Scan for the cell matching the given text and deliver its [X, Y] coordinate at center. 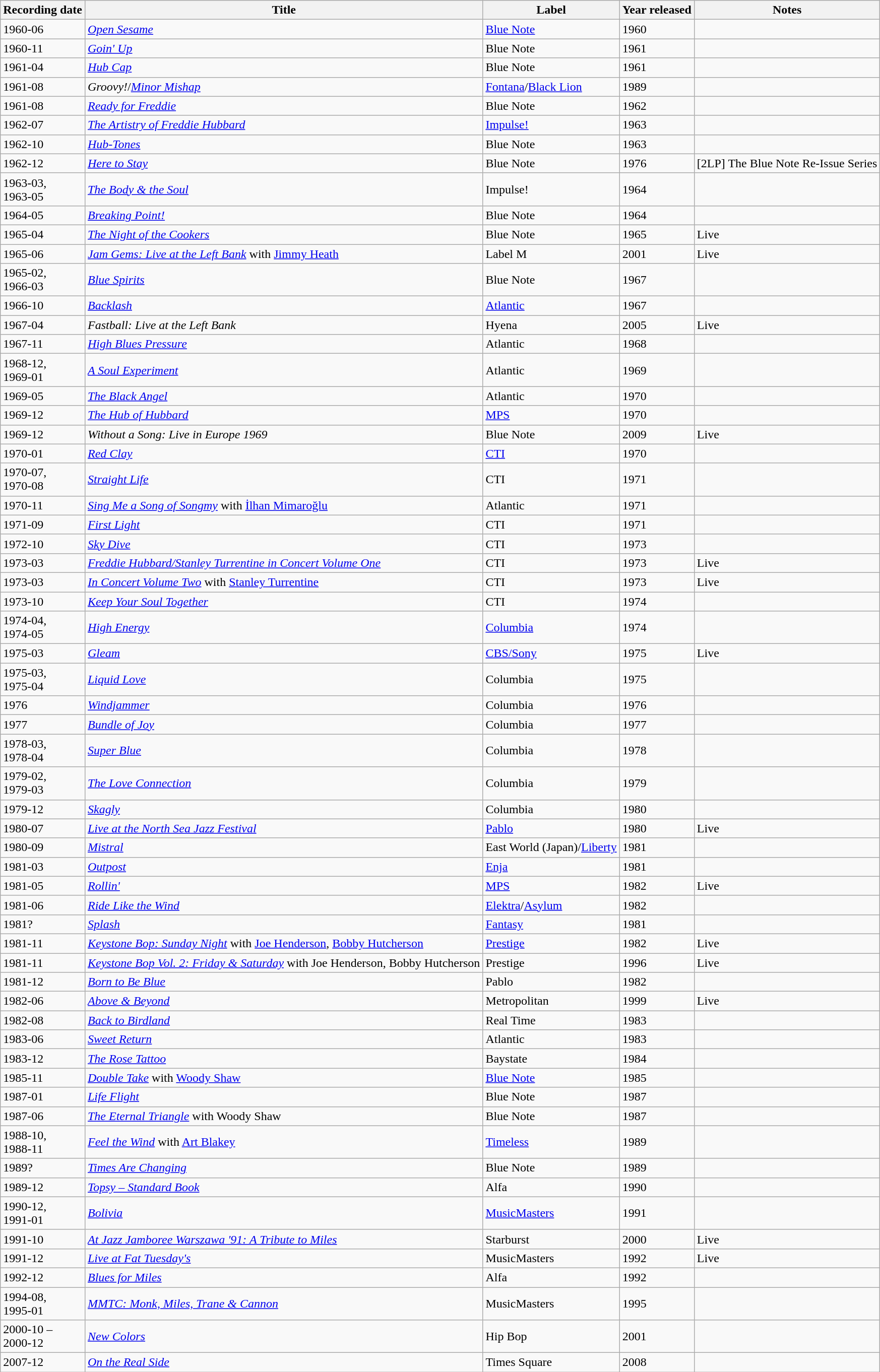
1981-06 [43, 905]
Liquid Love [283, 679]
[2LP] The Blue Note Re-Issue Series [787, 163]
Recording date [43, 10]
2009 [657, 434]
Born to Be Blue [283, 982]
The Black Angel [283, 396]
Splash [283, 924]
High Energy [283, 628]
1963-03, 1963-05 [43, 189]
1987-01 [43, 1097]
Breaking Point! [283, 215]
Ready for Freddie [283, 106]
1983-12 [43, 1059]
The Night of the Cookers [283, 234]
1965-06 [43, 253]
1981? [43, 924]
The Body & the Soul [283, 189]
1991-10 [43, 1239]
Metropolitan [551, 1001]
Hub Cap [283, 68]
1994-08, 1995-01 [43, 1303]
1972-10 [43, 544]
1991 [657, 1213]
1971-09 [43, 525]
Open Sesame [283, 29]
Above & Beyond [283, 1001]
Sky Dive [283, 544]
1984 [657, 1059]
Enja [551, 867]
1973-10 [43, 601]
Without a Song: Live in Europe 1969 [283, 434]
1985 [657, 1078]
1962-12 [43, 163]
Double Take with Woody Shaw [283, 1078]
1981-12 [43, 982]
Live at Fat Tuesday's [283, 1258]
First Light [283, 525]
Bolivia [283, 1213]
1962-07 [43, 125]
High Blues Pressure [283, 344]
Title [283, 10]
2000-10 – 2000-12 [43, 1336]
Label [551, 10]
1965-04 [43, 234]
At Jazz Jamboree Warszawa '91: A Tribute to Miles [283, 1239]
2005 [657, 325]
1968 [657, 344]
1995 [657, 1303]
1964-05 [43, 215]
1992-12 [43, 1277]
Straight Life [283, 480]
Notes [787, 10]
1996 [657, 963]
Starburst [551, 1239]
1969 [657, 370]
1965 [657, 234]
A Soul Experiment [283, 370]
1962-10 [43, 144]
The Eternal Triangle with Woody Shaw [283, 1116]
Backlash [283, 306]
The Artistry of Freddie Hubbard [283, 125]
MMTC: Monk, Miles, Trane & Cannon [283, 1303]
Groovy!/Minor Mishap [283, 87]
Label M [551, 253]
Keep Your Soul Together [283, 601]
The Love Connection [283, 783]
Elektra/Asylum [551, 905]
Life Flight [283, 1097]
In Concert Volume Two with Stanley Turrentine [283, 582]
Rollin' [283, 886]
1981-05 [43, 886]
1970-11 [43, 505]
Hip Bop [551, 1336]
1982-08 [43, 1020]
1970-01 [43, 453]
2008 [657, 1362]
1985-11 [43, 1078]
1983-06 [43, 1039]
Outpost [283, 867]
1978 [657, 751]
1990 [657, 1187]
1960-11 [43, 48]
1968-12, 1969-01 [43, 370]
Jam Gems: Live at the Left Bank with Jimmy Heath [283, 253]
1989? [43, 1168]
Back to Birdland [283, 1020]
Ride Like the Wind [283, 905]
Blues for Miles [283, 1277]
1967-11 [43, 344]
1979-12 [43, 809]
1961-04 [43, 68]
Real Time [551, 1020]
Times Are Changing [283, 1168]
1974-04, 1974-05 [43, 628]
East World (Japan)/Liberty [551, 847]
1969-05 [43, 396]
Skagly [283, 809]
1990-12, 1991-01 [43, 1213]
2007-12 [43, 1362]
1979 [657, 783]
1980-09 [43, 847]
On the Real Side [283, 1362]
1978-03, 1978-04 [43, 751]
Sweet Return [283, 1039]
New Colors [283, 1336]
Timeless [551, 1142]
Goin' Up [283, 48]
1965-02, 1966-03 [43, 280]
Here to Stay [283, 163]
The Rose Tattoo [283, 1059]
2000 [657, 1239]
Hub-Tones [283, 144]
Baystate [551, 1059]
Live at the North Sea Jazz Festival [283, 828]
1981-03 [43, 867]
Year released [657, 10]
Red Clay [283, 453]
Gleam [283, 654]
1991-12 [43, 1258]
1989-12 [43, 1187]
1975-03, 1975-04 [43, 679]
Windjammer [283, 705]
1967-04 [43, 325]
1987-06 [43, 1116]
1988-10, 1988-11 [43, 1142]
1982-06 [43, 1001]
Mistral [283, 847]
1979-02, 1979-03 [43, 783]
1962 [657, 106]
Keystone Bop: Sunday Night with Joe Henderson, Bobby Hutcherson [283, 943]
1960 [657, 29]
Topsy – Standard Book [283, 1187]
1960-06 [43, 29]
Times Square [551, 1362]
Feel the Wind with Art Blakey [283, 1142]
Bundle of Joy [283, 725]
Fontana/Black Lion [551, 87]
Freddie Hubbard/Stanley Turrentine in Concert Volume One [283, 563]
1966-10 [43, 306]
Fantasy [551, 924]
The Hub of Hubbard [283, 415]
Blue Spirits [283, 280]
Super Blue [283, 751]
Sing Me a Song of Songmy with İlhan Mimaroğlu [283, 505]
Keystone Bop Vol. 2: Friday & Saturday with Joe Henderson, Bobby Hutcherson [283, 963]
Hyena [551, 325]
1970-07, 1970-08 [43, 480]
1975-03 [43, 654]
CBS/Sony [551, 654]
1980-07 [43, 828]
Fastball: Live at the Left Bank [283, 325]
1999 [657, 1001]
